Search for the cell housing the specified text and yield its [x, y] center coordinate. 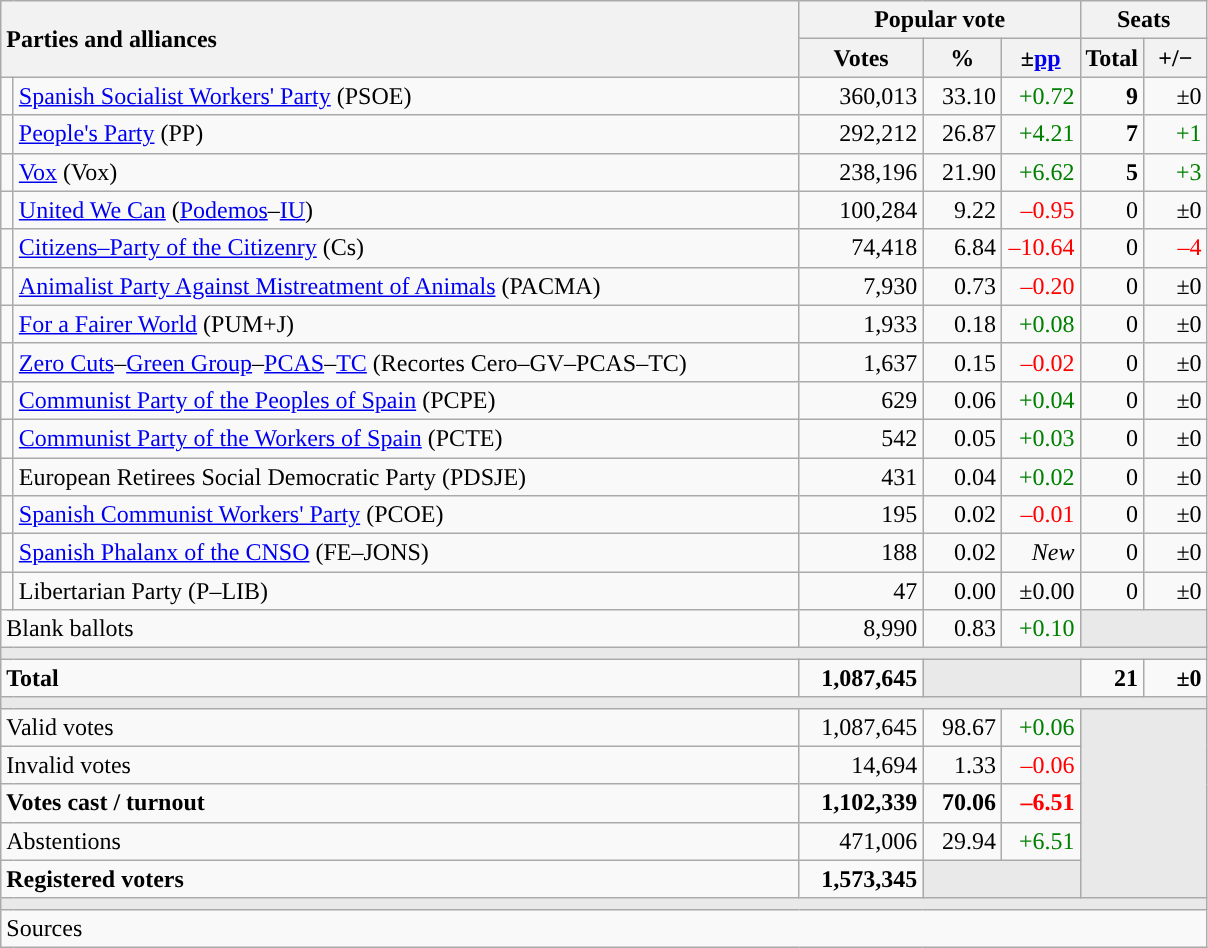
74,418 [861, 248]
Communist Party of the Workers of Spain (PCTE) [406, 438]
0.00 [962, 591]
188 [861, 553]
–0.95 [1040, 210]
0.83 [962, 629]
Spanish Phalanx of the CNSO (FE–JONS) [406, 553]
238,196 [861, 172]
431 [861, 477]
Votes cast / turnout [400, 803]
Sources [604, 928]
14,694 [861, 765]
+0.04 [1040, 400]
26.87 [962, 134]
+6.62 [1040, 172]
629 [861, 400]
–4 [1176, 248]
0.15 [962, 362]
–6.51 [1040, 803]
+/− [1176, 58]
United We Can (Podemos–IU) [406, 210]
33.10 [962, 96]
542 [861, 438]
Citizens–Party of the Citizenry (Cs) [406, 248]
21.90 [962, 172]
1,933 [861, 324]
Animalist Party Against Mistreatment of Animals (PACMA) [406, 286]
1,573,345 [861, 879]
0.18 [962, 324]
Spanish Communist Workers' Party (PCOE) [406, 515]
7 [1112, 134]
Libertarian Party (P–LIB) [406, 591]
98.67 [962, 727]
European Retirees Social Democratic Party (PDSJE) [406, 477]
9.22 [962, 210]
100,284 [861, 210]
–0.20 [1040, 286]
+0.03 [1040, 438]
+4.21 [1040, 134]
70.06 [962, 803]
0.73 [962, 286]
Spanish Socialist Workers' Party (PSOE) [406, 96]
7,930 [861, 286]
Zero Cuts–Green Group–PCAS–TC (Recortes Cero–GV–PCAS–TC) [406, 362]
–0.01 [1040, 515]
% [962, 58]
Popular vote [940, 20]
Parties and alliances [400, 39]
Invalid votes [400, 765]
Blank ballots [400, 629]
0.06 [962, 400]
1.33 [962, 765]
6.84 [962, 248]
±pp [1040, 58]
47 [861, 591]
+0.06 [1040, 727]
For a Fairer World (PUM+J) [406, 324]
360,013 [861, 96]
Abstentions [400, 841]
292,212 [861, 134]
29.94 [962, 841]
Seats [1144, 20]
+3 [1176, 172]
Vox (Vox) [406, 172]
+0.10 [1040, 629]
+0.08 [1040, 324]
New [1040, 553]
Votes [861, 58]
9 [1112, 96]
–10.64 [1040, 248]
Valid votes [400, 727]
195 [861, 515]
1,102,339 [861, 803]
0.04 [962, 477]
+1 [1176, 134]
0.05 [962, 438]
+6.51 [1040, 841]
1,637 [861, 362]
+0.02 [1040, 477]
Communist Party of the Peoples of Spain (PCPE) [406, 400]
–0.06 [1040, 765]
5 [1112, 172]
471,006 [861, 841]
21 [1112, 678]
–0.02 [1040, 362]
+0.72 [1040, 96]
8,990 [861, 629]
±0.00 [1040, 591]
People's Party (PP) [406, 134]
Registered voters [400, 879]
